Capture the cell that displays the provided text and extract its (X, Y) central coordinate. 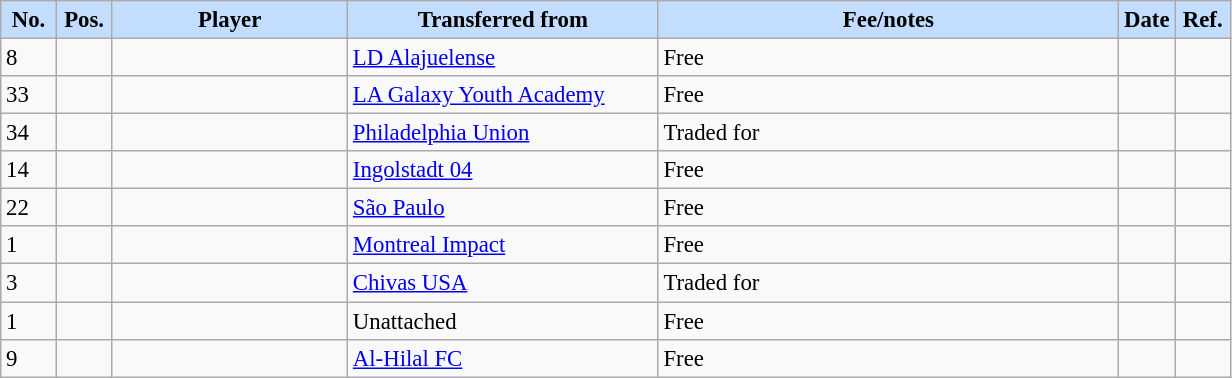
LA Galaxy Youth Academy (504, 95)
Fee/notes (888, 20)
Transferred from (504, 20)
34 (29, 133)
Date (1147, 20)
8 (29, 58)
Chivas USA (504, 283)
9 (29, 358)
Ingolstadt 04 (504, 170)
São Paulo (504, 208)
Montreal Impact (504, 245)
Al-Hilal FC (504, 358)
Player (230, 20)
Pos. (84, 20)
No. (29, 20)
Unattached (504, 321)
Ref. (1203, 20)
3 (29, 283)
22 (29, 208)
Philadelphia Union (504, 133)
LD Alajuelense (504, 58)
33 (29, 95)
14 (29, 170)
